For the text-containing cell, return its midpoint in (x, y) coordinate format. 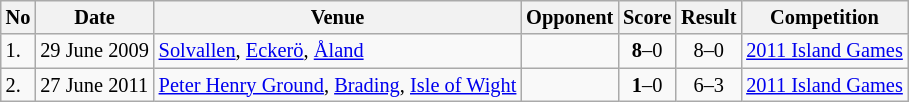
No (18, 17)
Date (94, 17)
Peter Henry Ground, Brading, Isle of Wight (338, 85)
Solvallen, Eckerö, Åland (338, 51)
Score (647, 17)
2. (18, 85)
6–3 (708, 85)
Venue (338, 17)
Competition (824, 17)
1–0 (647, 85)
1. (18, 51)
29 June 2009 (94, 51)
Result (708, 17)
27 June 2011 (94, 85)
Opponent (570, 17)
